Extract the [X, Y] coordinate from the center of the cell holding the provided text.  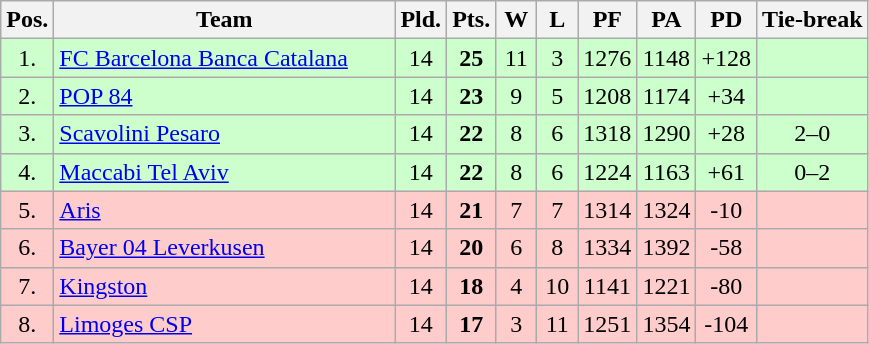
25 [472, 58]
2. [28, 96]
1334 [608, 248]
Bayer 04 Leverkusen [224, 248]
8. [28, 324]
+34 [726, 96]
1163 [666, 172]
Kingston [224, 286]
Pld. [421, 20]
21 [472, 210]
-80 [726, 286]
1141 [608, 286]
3. [28, 134]
2–0 [813, 134]
Limoges CSP [224, 324]
1392 [666, 248]
23 [472, 96]
18 [472, 286]
+61 [726, 172]
5 [558, 96]
7. [28, 286]
POP 84 [224, 96]
20 [472, 248]
PA [666, 20]
Scavolini Pesaro [224, 134]
0–2 [813, 172]
Tie-break [813, 20]
+28 [726, 134]
5. [28, 210]
-104 [726, 324]
1318 [608, 134]
-10 [726, 210]
Pos. [28, 20]
17 [472, 324]
-58 [726, 248]
1251 [608, 324]
4. [28, 172]
L [558, 20]
1148 [666, 58]
+128 [726, 58]
Pts. [472, 20]
Maccabi Tel Aviv [224, 172]
10 [558, 286]
Team [224, 20]
1276 [608, 58]
W [516, 20]
1324 [666, 210]
PD [726, 20]
Aris [224, 210]
1314 [608, 210]
1224 [608, 172]
1354 [666, 324]
1221 [666, 286]
9 [516, 96]
PF [608, 20]
4 [516, 286]
1174 [666, 96]
1. [28, 58]
6. [28, 248]
1208 [608, 96]
1290 [666, 134]
FC Barcelona Banca Catalana [224, 58]
